Return (X, Y) of the center of cell containing provided text 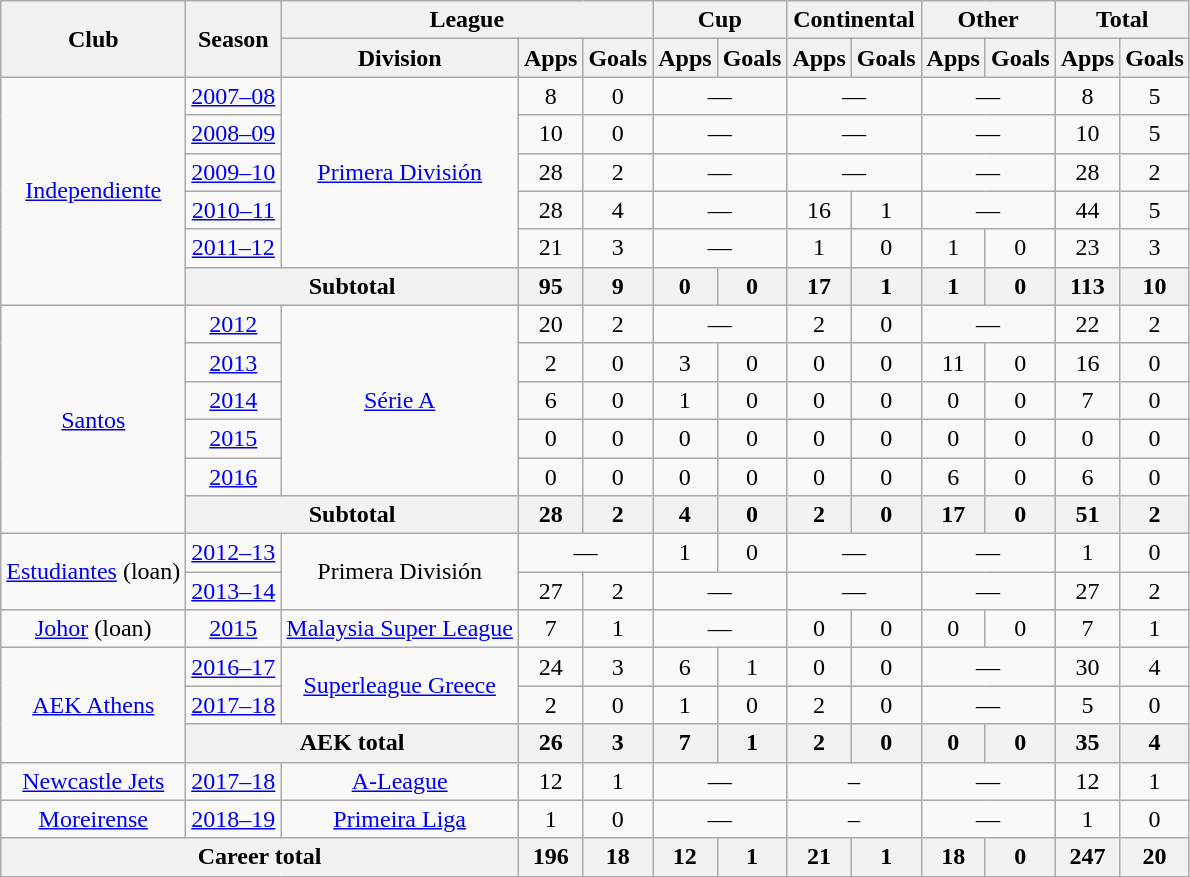
2013–14 (234, 591)
2016 (234, 477)
Division (400, 58)
Other (988, 20)
Primeira Liga (400, 819)
113 (1087, 286)
Cup (720, 20)
2008–09 (234, 134)
22 (1087, 324)
23 (1087, 248)
35 (1087, 743)
A-League (400, 781)
196 (550, 857)
Newcastle Jets (94, 781)
Moreirense (94, 819)
2009–10 (234, 172)
95 (550, 286)
Career total (260, 857)
Club (94, 39)
League (467, 20)
2012 (234, 324)
9 (618, 286)
Continental (854, 20)
Estudiantes (loan) (94, 572)
AEK Athens (94, 705)
Independiente (94, 191)
2012–13 (234, 553)
2007–08 (234, 96)
2013 (234, 362)
2018–19 (234, 819)
Série A (400, 400)
30 (1087, 667)
Total (1122, 20)
Santos (94, 419)
AEK total (352, 743)
26 (550, 743)
51 (1087, 515)
2010–11 (234, 210)
11 (953, 362)
Johor (loan) (94, 629)
Malaysia Super League (400, 629)
247 (1087, 857)
2014 (234, 400)
Superleague Greece (400, 686)
2016–17 (234, 667)
Season (234, 39)
2011–12 (234, 248)
24 (550, 667)
44 (1087, 210)
